Locate the cell with the specified text and output its [X, Y] center coordinate. 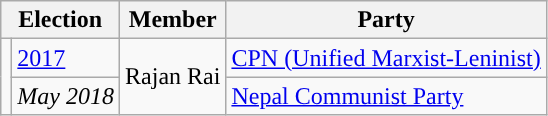
Rajan Rai [173, 77]
2017 [66, 58]
Member [173, 20]
CPN (Unified Marxist-Leninist) [386, 58]
Nepal Communist Party [386, 96]
Election [60, 20]
May 2018 [66, 96]
Party [386, 20]
